Detect which cell encompasses the target text, then output its (X, Y) center coordinate. 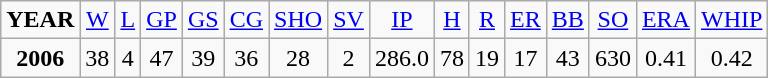
4 (128, 58)
28 (298, 58)
2 (349, 58)
630 (612, 58)
0.41 (666, 58)
36 (246, 58)
SV (349, 20)
286.0 (402, 58)
GP (162, 20)
IP (402, 20)
W (98, 20)
0.42 (731, 58)
L (128, 20)
19 (486, 58)
SHO (298, 20)
WHIP (731, 20)
43 (568, 58)
2006 (40, 58)
47 (162, 58)
GS (203, 20)
R (486, 20)
38 (98, 58)
YEAR (40, 20)
CG (246, 20)
BB (568, 20)
ERA (666, 20)
SO (612, 20)
17 (526, 58)
ER (526, 20)
39 (203, 58)
H (452, 20)
78 (452, 58)
